Return the (X, Y) coordinate for the center point of the cell that contains the specified text.  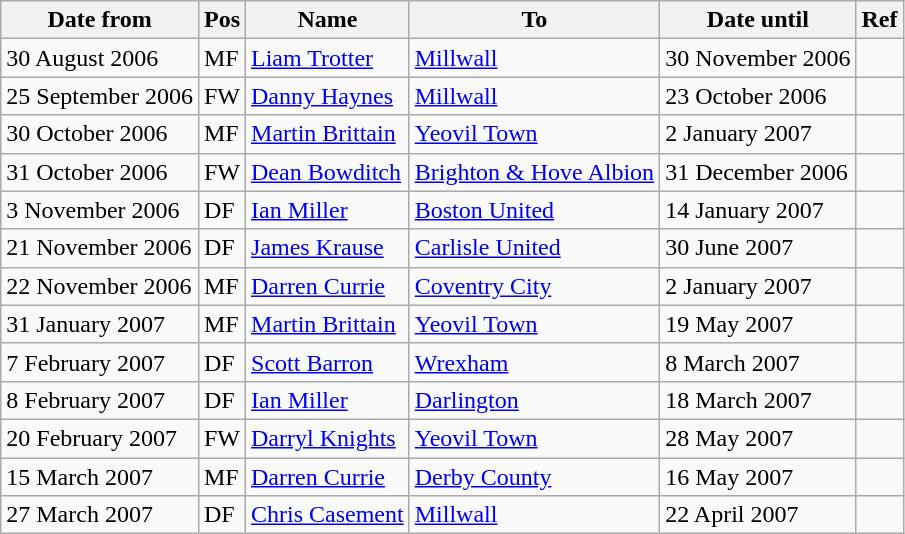
Scott Barron (328, 362)
31 October 2006 (100, 172)
Coventry City (534, 286)
30 October 2006 (100, 134)
Boston United (534, 210)
To (534, 20)
23 October 2006 (758, 96)
Date from (100, 20)
Date until (758, 20)
Name (328, 20)
31 January 2007 (100, 324)
Ref (880, 20)
James Krause (328, 248)
Dean Bowditch (328, 172)
16 May 2007 (758, 477)
20 February 2007 (100, 438)
28 May 2007 (758, 438)
22 April 2007 (758, 515)
Danny Haynes (328, 96)
15 March 2007 (100, 477)
30 August 2006 (100, 58)
30 June 2007 (758, 248)
Darlington (534, 400)
22 November 2006 (100, 286)
25 September 2006 (100, 96)
27 March 2007 (100, 515)
3 November 2006 (100, 210)
7 February 2007 (100, 362)
Carlisle United (534, 248)
8 February 2007 (100, 400)
30 November 2006 (758, 58)
Liam Trotter (328, 58)
8 March 2007 (758, 362)
Pos (222, 20)
31 December 2006 (758, 172)
14 January 2007 (758, 210)
18 March 2007 (758, 400)
21 November 2006 (100, 248)
19 May 2007 (758, 324)
Wrexham (534, 362)
Darryl Knights (328, 438)
Brighton & Hove Albion (534, 172)
Derby County (534, 477)
Chris Casement (328, 515)
